Extract the (x, y) coordinate from the center of the cell holding the provided text.  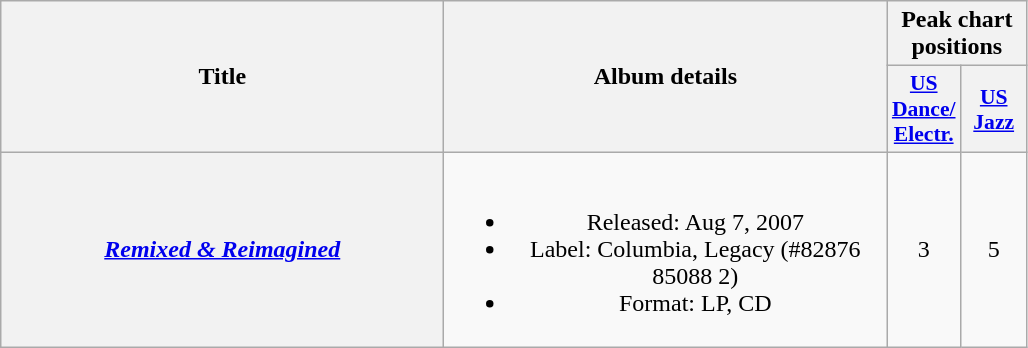
US Dance/Electr. (924, 110)
Remixed & Reimagined (222, 249)
Released: Aug 7, 2007Label: Columbia, Legacy (#82876 85088 2)Format: LP, CD (666, 249)
Peak chart positions (957, 34)
USJazz (994, 110)
Title (222, 77)
5 (994, 249)
Album details (666, 77)
3 (924, 249)
